Scan for the cell matching the given text and deliver its (X, Y) coordinate at center. 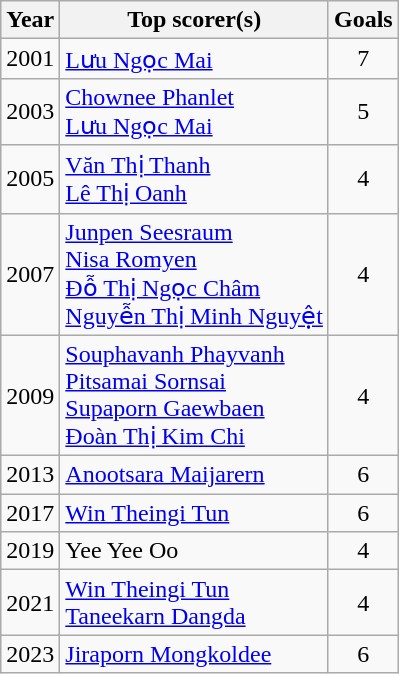
2013 (30, 475)
Win Theingi Tun (194, 513)
Jiraporn Mongkoldee (194, 654)
2009 (30, 396)
2005 (30, 179)
2019 (30, 551)
2007 (30, 274)
Junpen Seesraum Nisa Romyen Đỗ Thị Ngọc Châm Nguyễn Thị Minh Nguyệt (194, 274)
Văn Thị Thanh Lê Thị Oanh (194, 179)
Chownee Phanlet Lưu Ngọc Mai (194, 112)
2003 (30, 112)
Win Theingi Tun Taneekarn Dangda (194, 602)
Yee Yee Oo (194, 551)
Lưu Ngọc Mai (194, 59)
5 (363, 112)
2021 (30, 602)
2023 (30, 654)
Anootsara Maijarern (194, 475)
Souphavanh Phayvanh Pitsamai Sornsai Supaporn Gaewbaen Đoàn Thị Kim Chi (194, 396)
2001 (30, 59)
2017 (30, 513)
Top scorer(s) (194, 20)
Goals (363, 20)
7 (363, 59)
Year (30, 20)
